Scan for the cell matching the given text and deliver its [X, Y] coordinate at center. 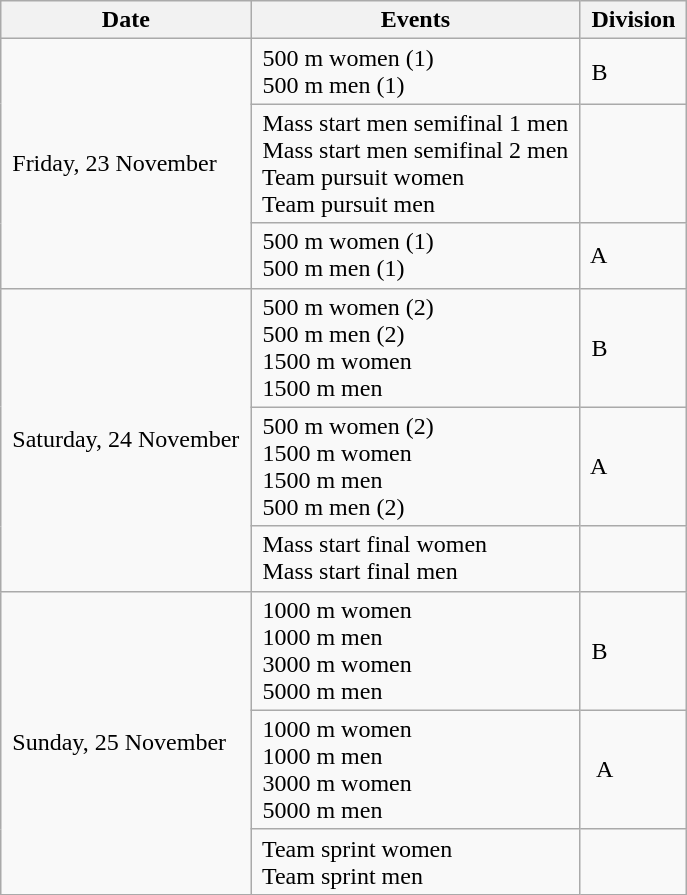
Date [126, 20]
Mass start final women Mass start final men [416, 558]
500 m women (2) 1500 m women 1500 m men 500 m men (2) [416, 466]
Mass start men semifinal 1 men Mass start men semifinal 2 men Team pursuit women Team pursuit men [416, 164]
Friday, 23 November [126, 164]
Team sprint women Team sprint men [416, 862]
500 m women (2) 500 m men (2) 1500 m women 1500 m men [416, 348]
Events [416, 20]
Saturday, 24 November [126, 440]
Division [634, 20]
Sunday, 25 November [126, 742]
